Return the [X, Y] coordinate for the center point of the cell that contains the specified text.  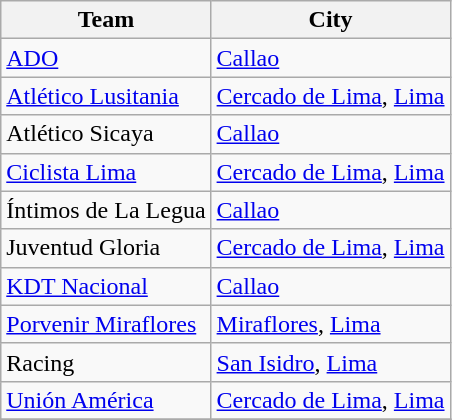
Atlético Lusitania [106, 96]
Ciclista Lima [106, 172]
KDT Nacional [106, 286]
Racing [106, 362]
City [330, 20]
Team [106, 20]
Miraflores, Lima [330, 324]
ADO [106, 58]
Íntimos de La Legua [106, 210]
Atlético Sicaya [106, 134]
Unión América [106, 400]
San Isidro, Lima [330, 362]
Porvenir Miraflores [106, 324]
Juventud Gloria [106, 248]
